Extract the [X, Y] coordinate from the center of the cell holding the provided text.  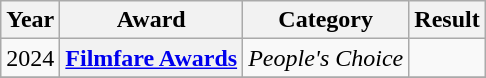
Result [447, 20]
2024 [30, 58]
People's Choice [326, 58]
Award [152, 20]
Category [326, 20]
Filmfare Awards [152, 58]
Year [30, 20]
